Pinpoint the cell where the given text exists, returning its (x, y) midpoint coordinate. 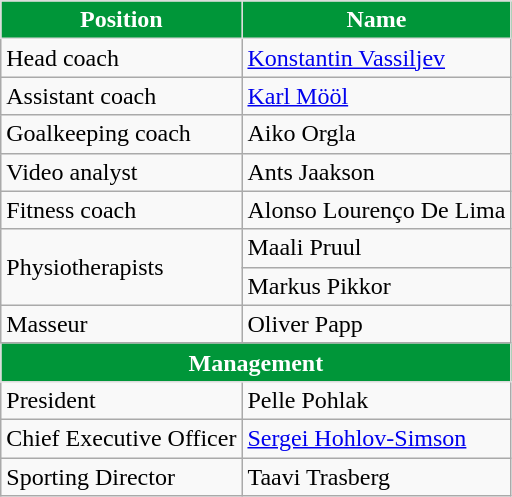
President (122, 400)
Masseur (122, 324)
Position (122, 20)
Name (376, 20)
Konstantin Vassiljev (376, 58)
Ants Jaakson (376, 172)
Maali Pruul (376, 248)
Sporting Director (122, 477)
Sergei Hohlov-Simson (376, 438)
Pelle Pohlak (376, 400)
Goalkeeping coach (122, 134)
Oliver Papp (376, 324)
Assistant coach (122, 96)
Aiko Orgla (376, 134)
Karl Mööl (376, 96)
Management (256, 362)
Markus Pikkor (376, 286)
Physiotherapists (122, 267)
Taavi Trasberg (376, 477)
Video analyst (122, 172)
Head coach (122, 58)
Fitness coach (122, 210)
Chief Executive Officer (122, 438)
Alonso Lourenço De Lima (376, 210)
